Scan for the cell matching the given text and deliver its (X, Y) coordinate at center. 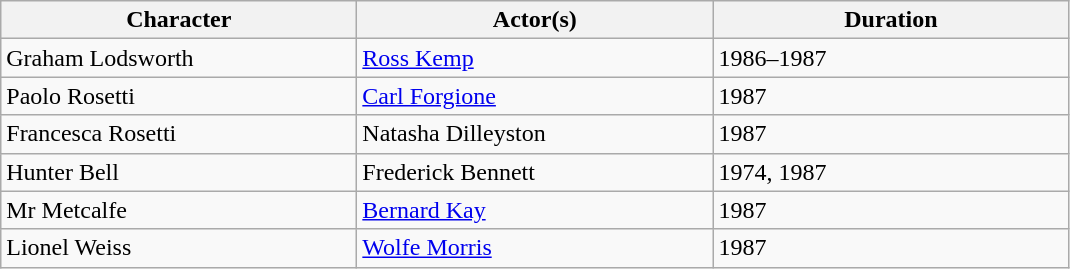
Hunter Bell (179, 172)
1974, 1987 (891, 172)
Frederick Bennett (535, 172)
Graham Lodsworth (179, 58)
Wolfe Morris (535, 248)
Bernard Kay (535, 210)
Carl Forgione (535, 96)
Lionel Weiss (179, 248)
Paolo Rosetti (179, 96)
Ross Kemp (535, 58)
Character (179, 20)
Francesca Rosetti (179, 134)
Actor(s) (535, 20)
Natasha Dilleyston (535, 134)
1986–1987 (891, 58)
Mr Metcalfe (179, 210)
Duration (891, 20)
